Provide the (x, y) coordinate of the cell's center where the given text is located.  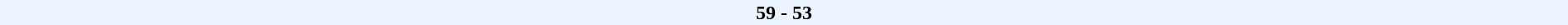
59 - 53 (784, 12)
